Identify which cell holds the provided text, then report its [X, Y] central coordinate. 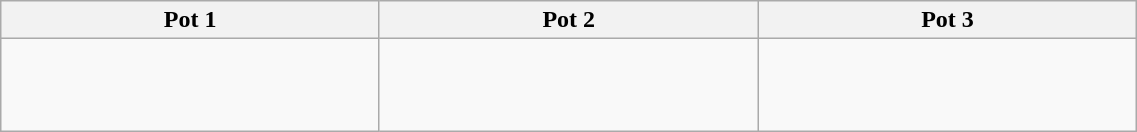
Pot 2 [568, 20]
Pot 3 [948, 20]
Pot 1 [190, 20]
